Locate the cell with the specified text and output its [X, Y] center coordinate. 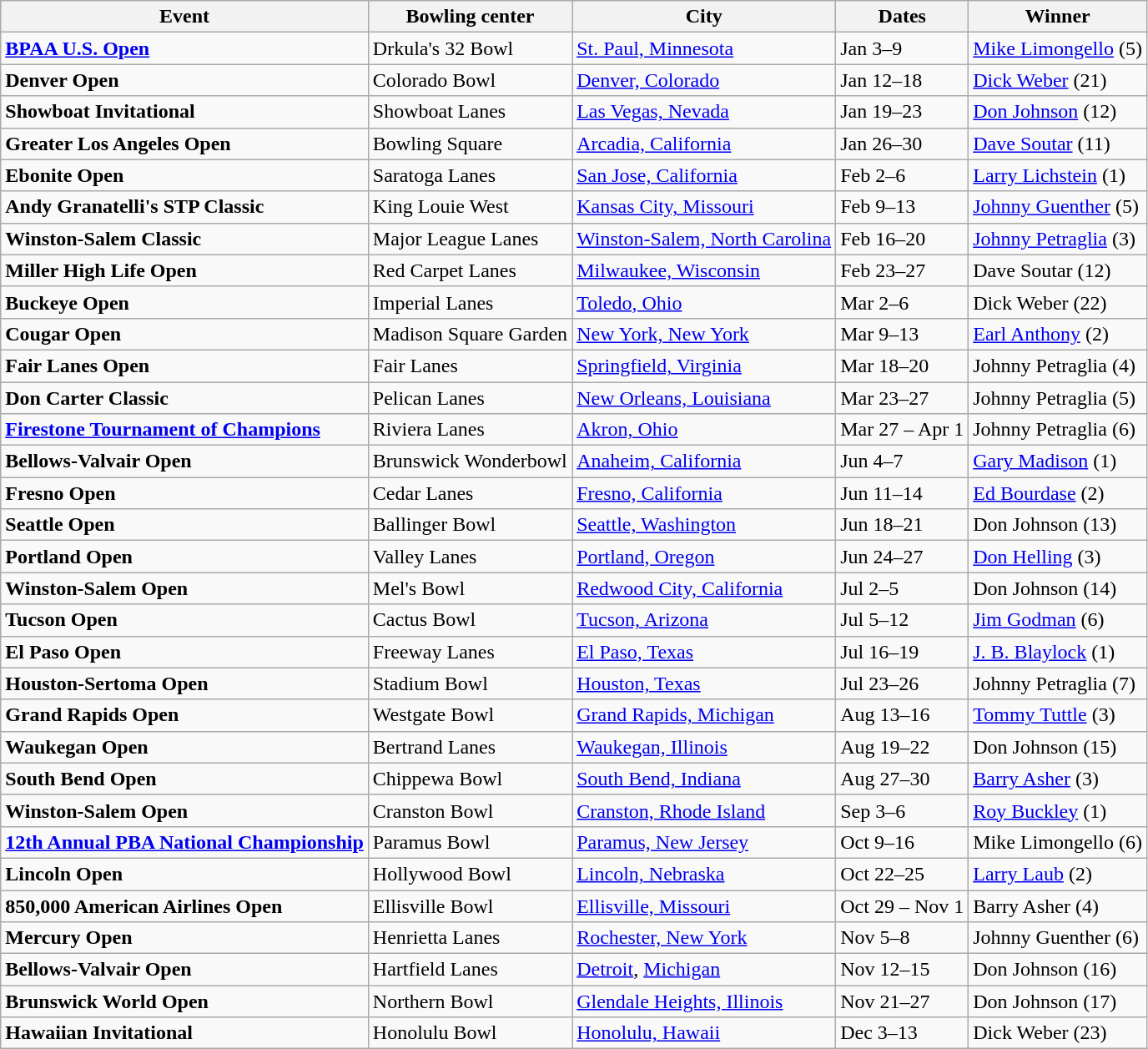
J. B. Blaylock (1) [1058, 652]
Don Helling (3) [1058, 557]
Paramus, New Jersey [704, 842]
Larry Lichstein (1) [1058, 175]
Houston-Sertoma Open [185, 683]
Event [185, 17]
Fair Lanes Open [185, 366]
New Orleans, Louisiana [704, 398]
Denver, Colorado [704, 80]
Bertrand Lanes [470, 747]
Jan 12–18 [903, 80]
Ellisville, Missouri [704, 905]
Anaheim, California [704, 461]
Buckeye Open [185, 302]
Toledo, Ohio [704, 302]
Stadium Bowl [470, 683]
Las Vegas, Nevada [704, 112]
Johnny Petraglia (6) [1058, 430]
Mel's Bowl [470, 588]
Freeway Lanes [470, 652]
Jan 19–23 [903, 112]
Houston, Texas [704, 683]
Don Johnson (12) [1058, 112]
Dave Soutar (12) [1058, 270]
Oct 9–16 [903, 842]
Jul 2–5 [903, 588]
Jun 24–27 [903, 557]
Feb 9–13 [903, 207]
Denver Open [185, 80]
Sep 3–6 [903, 810]
Springfield, Virginia [704, 366]
Honolulu, Hawaii [704, 1033]
South Bend, Indiana [704, 779]
Jun 18–21 [903, 525]
Tucson, Arizona [704, 620]
Aug 27–30 [903, 779]
Northern Bowl [470, 1001]
Rochester, New York [704, 938]
Hollywood Bowl [470, 874]
Cranston Bowl [470, 810]
Pelican Lanes [470, 398]
Tommy Tuttle (3) [1058, 715]
Jan 3–9 [903, 48]
Jul 16–19 [903, 652]
Red Carpet Lanes [470, 270]
King Louie West [470, 207]
Brunswick Wonderbowl [470, 461]
Ebonite Open [185, 175]
Feb 16–20 [903, 239]
New York, New York [704, 334]
Drkula's 32 Bowl [470, 48]
Bowling center [470, 17]
Colorado Bowl [470, 80]
Mercury Open [185, 938]
Showboat Invitational [185, 112]
Ballinger Bowl [470, 525]
Aug 13–16 [903, 715]
Imperial Lanes [470, 302]
Bowling Square [470, 144]
Jun 11–14 [903, 493]
City [704, 17]
Cranston, Rhode Island [704, 810]
Waukegan, Illinois [704, 747]
Hawaiian Invitational [185, 1033]
Miller High Life Open [185, 270]
Winner [1058, 17]
Nov 12–15 [903, 970]
El Paso Open [185, 652]
Seattle, Washington [704, 525]
Dick Weber (23) [1058, 1033]
12th Annual PBA National Championship [185, 842]
Dates [903, 17]
Major League Lanes [470, 239]
Jul 5–12 [903, 620]
Johnny Petraglia (7) [1058, 683]
Don Johnson (17) [1058, 1001]
Jan 26–30 [903, 144]
Chippewa Bowl [470, 779]
Johnny Guenther (6) [1058, 938]
St. Paul, Minnesota [704, 48]
Johnny Petraglia (3) [1058, 239]
Arcadia, California [704, 144]
Lincoln, Nebraska [704, 874]
Cougar Open [185, 334]
Winston-Salem Classic [185, 239]
Brunswick World Open [185, 1001]
Grand Rapids Open [185, 715]
Redwood City, California [704, 588]
Showboat Lanes [470, 112]
Oct 22–25 [903, 874]
Mike Limongello (6) [1058, 842]
Johnny Guenther (5) [1058, 207]
Don Carter Classic [185, 398]
Larry Laub (2) [1058, 874]
Mar 2–6 [903, 302]
Mar 9–13 [903, 334]
Akron, Ohio [704, 430]
Honolulu Bowl [470, 1033]
Feb 23–27 [903, 270]
Lincoln Open [185, 874]
Portland, Oregon [704, 557]
Fresno, California [704, 493]
Jun 4–7 [903, 461]
Madison Square Garden [470, 334]
Johnny Petraglia (5) [1058, 398]
Gary Madison (1) [1058, 461]
Earl Anthony (2) [1058, 334]
Greater Los Angeles Open [185, 144]
Fair Lanes [470, 366]
El Paso, Texas [704, 652]
Detroit, Michigan [704, 970]
Ellisville Bowl [470, 905]
Milwaukee, Wisconsin [704, 270]
Ed Bourdase (2) [1058, 493]
Don Johnson (15) [1058, 747]
Mike Limongello (5) [1058, 48]
Cedar Lanes [470, 493]
Kansas City, Missouri [704, 207]
South Bend Open [185, 779]
Don Johnson (16) [1058, 970]
Don Johnson (14) [1058, 588]
Paramus Bowl [470, 842]
Cactus Bowl [470, 620]
Portland Open [185, 557]
Valley Lanes [470, 557]
Seattle Open [185, 525]
Feb 2–6 [903, 175]
Nov 21–27 [903, 1001]
Dave Soutar (11) [1058, 144]
Glendale Heights, Illinois [704, 1001]
Jim Godman (6) [1058, 620]
Waukegan Open [185, 747]
Barry Asher (3) [1058, 779]
Mar 27 – Apr 1 [903, 430]
Dick Weber (21) [1058, 80]
Hartfield Lanes [470, 970]
Dick Weber (22) [1058, 302]
Mar 23–27 [903, 398]
Roy Buckley (1) [1058, 810]
Grand Rapids, Michigan [704, 715]
Henrietta Lanes [470, 938]
Saratoga Lanes [470, 175]
Don Johnson (13) [1058, 525]
Jul 23–26 [903, 683]
Aug 19–22 [903, 747]
Andy Granatelli's STP Classic [185, 207]
Dec 3–13 [903, 1033]
San Jose, California [704, 175]
Fresno Open [185, 493]
Riviera Lanes [470, 430]
Nov 5–8 [903, 938]
BPAA U.S. Open [185, 48]
Mar 18–20 [903, 366]
Firestone Tournament of Champions [185, 430]
Tucson Open [185, 620]
Oct 29 – Nov 1 [903, 905]
Westgate Bowl [470, 715]
850,000 American Airlines Open [185, 905]
Johnny Petraglia (4) [1058, 366]
Winston-Salem, North Carolina [704, 239]
Barry Asher (4) [1058, 905]
